Return (X, Y) of the center of cell containing provided text 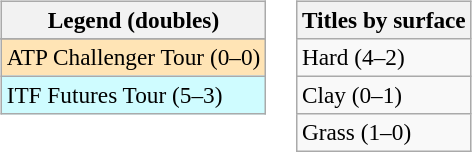
Titles by surface (384, 20)
Clay (0–1) (384, 95)
ITF Futures Tour (5–3) (133, 95)
ATP Challenger Tour (0–0) (133, 57)
Legend (doubles) (133, 20)
Grass (1–0) (384, 133)
Hard (4–2) (384, 57)
